From the cell containing the given text, extract its center point as (x, y) coordinate. 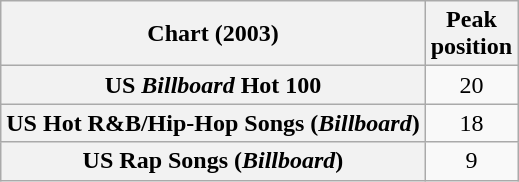
Peakposition (471, 34)
18 (471, 123)
20 (471, 85)
US Billboard Hot 100 (213, 85)
US Hot R&B/Hip-Hop Songs (Billboard) (213, 123)
US Rap Songs (Billboard) (213, 161)
Chart (2003) (213, 34)
9 (471, 161)
